Capture the cell that displays the provided text and extract its (x, y) central coordinate. 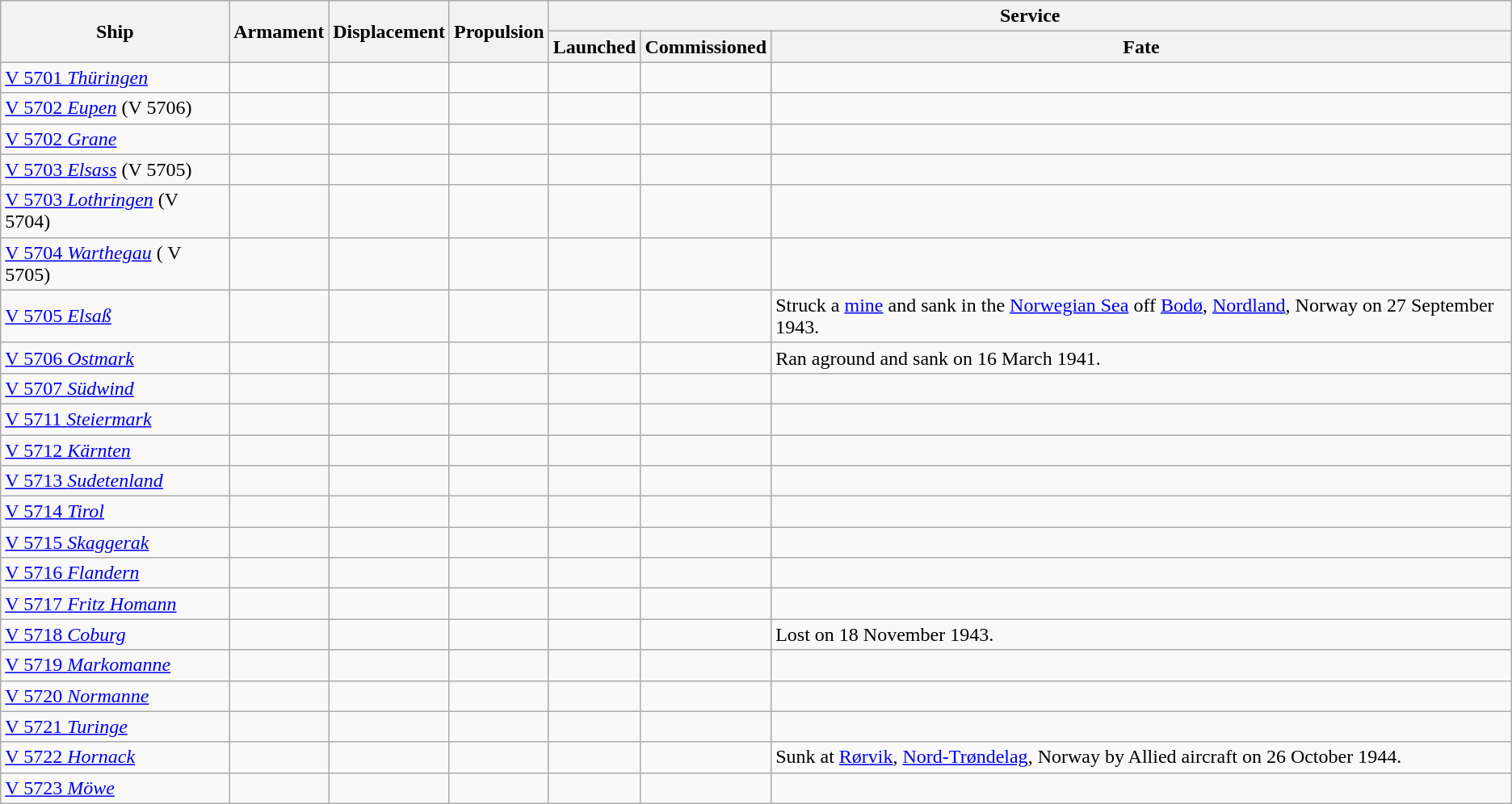
V 5706 Ostmark (115, 358)
V 5721 Turinge (115, 727)
V 5707 Südwind (115, 388)
V 5718 Coburg (115, 634)
V 5719 Markomanne (115, 665)
Struck a mine and sank in the Norwegian Sea off Bodø, Nordland, Norway on 27 September 1943. (1142, 316)
V 5704 Warthegau ( V 5705) (115, 263)
V 5714 Tirol (115, 512)
V 5715 Skaggerak (115, 542)
Armament (279, 31)
V 5722 Hornack (115, 757)
V 5717 Fritz Homann (115, 604)
Ran aground and sank on 16 March 1941. (1142, 358)
V 5712 Kärnten (115, 450)
Displacement (389, 31)
V 5703 Elsass (V 5705) (115, 170)
V 5701 Thüringen (115, 77)
Ship (115, 31)
Propulsion (499, 31)
V 5711 Steiermark (115, 419)
V 5716 Flandern (115, 573)
V 5705 Elsaß (115, 316)
Launched (594, 47)
V 5702 Eupen (V 5706) (115, 108)
Service (1030, 16)
V 5713 Sudetenland (115, 481)
Fate (1142, 47)
Commissioned (706, 47)
Lost on 18 November 1943. (1142, 634)
V 5702 Grane (115, 139)
Sunk at Rørvik, Nord-Trøndelag, Norway by Allied aircraft on 26 October 1944. (1142, 757)
V 5720 Normanne (115, 696)
V 5703 Lothringen (V 5704) (115, 211)
V 5723 Möwe (115, 788)
